From the cell containing the given text, extract its center point as [X, Y] coordinate. 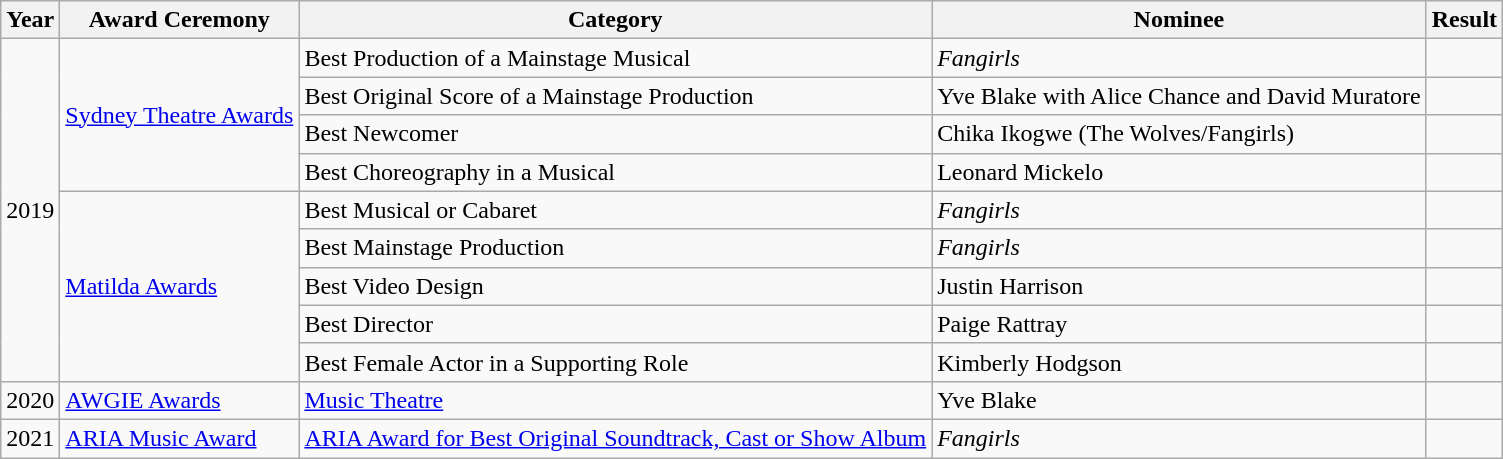
Yve Blake [1180, 400]
Chika Ikogwe (The Wolves/Fangirls) [1180, 134]
Award Ceremony [180, 20]
Best Newcomer [616, 134]
Best Original Score of a Mainstage Production [616, 96]
ARIA Award for Best Original Soundtrack, Cast or Show Album [616, 438]
Best Musical or Cabaret [616, 210]
Leonard Mickelo [1180, 172]
Sydney Theatre Awards [180, 115]
Music Theatre [616, 400]
Best Director [616, 324]
Matilda Awards [180, 286]
Yve Blake with Alice Chance and David Muratore [1180, 96]
Best Production of a Mainstage Musical [616, 58]
ARIA Music Award [180, 438]
Category [616, 20]
Result [1464, 20]
2021 [30, 438]
Best Choreography in a Musical [616, 172]
Year [30, 20]
Kimberly Hodgson [1180, 362]
2019 [30, 210]
Paige Rattray [1180, 324]
Justin Harrison [1180, 286]
Nominee [1180, 20]
AWGIE Awards [180, 400]
Best Female Actor in a Supporting Role [616, 362]
Best Mainstage Production [616, 248]
Best Video Design [616, 286]
2020 [30, 400]
